Search for the cell housing the specified text and yield its (x, y) center coordinate. 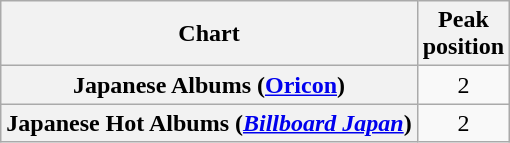
Peakposition (463, 34)
Japanese Albums (Oricon) (209, 85)
Japanese Hot Albums (Billboard Japan) (209, 123)
Chart (209, 34)
